Search for the cell housing the specified text and yield its (X, Y) center coordinate. 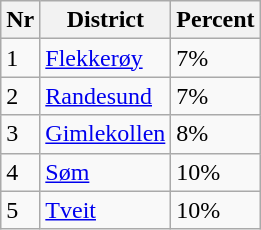
Søm (106, 172)
Gimlekollen (106, 134)
1 (20, 58)
Nr (20, 20)
Randesund (106, 96)
5 (20, 210)
District (106, 20)
Flekkerøy (106, 58)
2 (20, 96)
3 (20, 134)
Tveit (106, 210)
8% (216, 134)
Percent (216, 20)
4 (20, 172)
